Search for the cell housing the specified text and yield its [x, y] center coordinate. 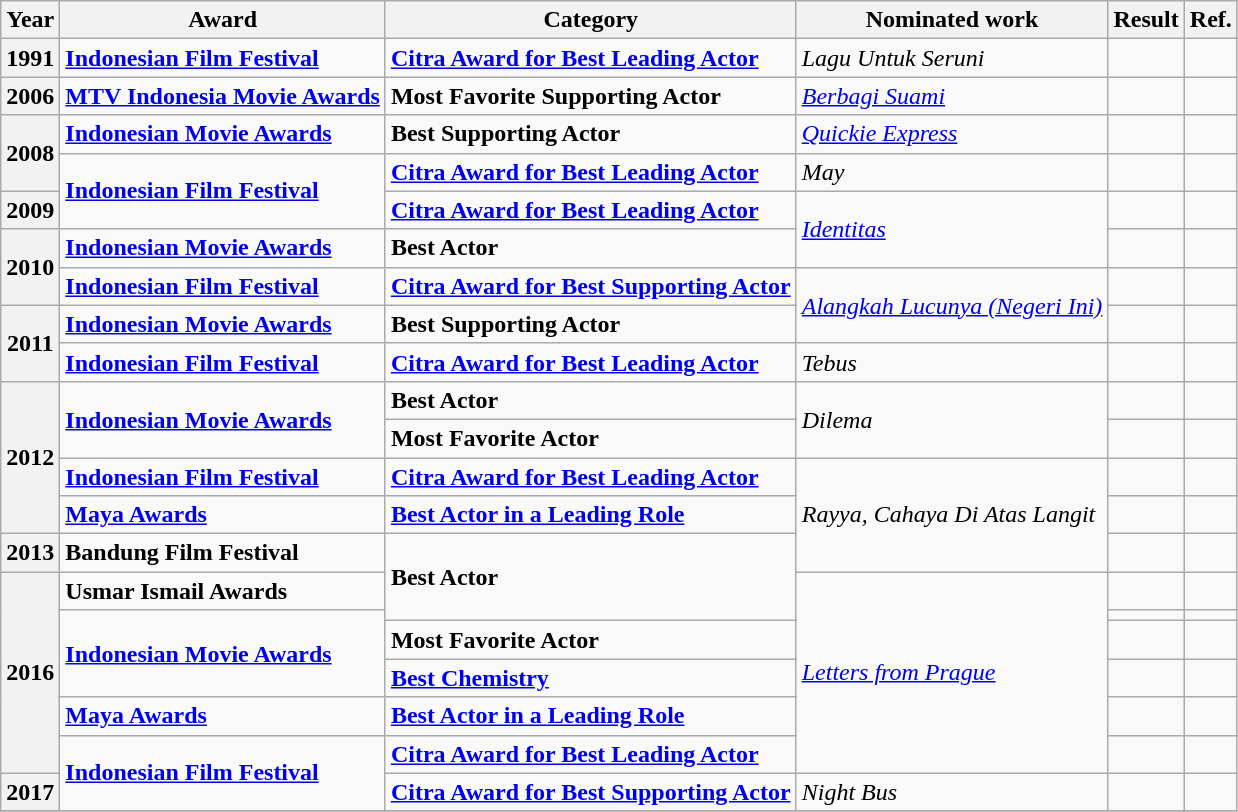
Rayya, Cahaya Di Atas Langit [952, 515]
Year [30, 20]
Usmar Ismail Awards [223, 591]
Berbagi Suami [952, 96]
Best Chemistry [590, 678]
Identitas [952, 229]
2008 [30, 153]
Alangkah Lucunya (Negeri Ini) [952, 305]
Lagu Untuk Seruni [952, 58]
Letters from Prague [952, 672]
MTV Indonesia Movie Awards [223, 96]
Category [590, 20]
2009 [30, 210]
1991 [30, 58]
Quickie Express [952, 134]
Bandung Film Festival [223, 553]
2017 [30, 792]
2010 [30, 267]
2013 [30, 553]
May [952, 172]
Ref. [1210, 20]
Nominated work [952, 20]
Result [1146, 20]
Most Favorite Supporting Actor [590, 96]
Award [223, 20]
2016 [30, 672]
2011 [30, 343]
Night Bus [952, 792]
2006 [30, 96]
2012 [30, 457]
Dilema [952, 419]
Tebus [952, 362]
